Find where the given text appears and provide that cell's center as (X, Y) coordinate. 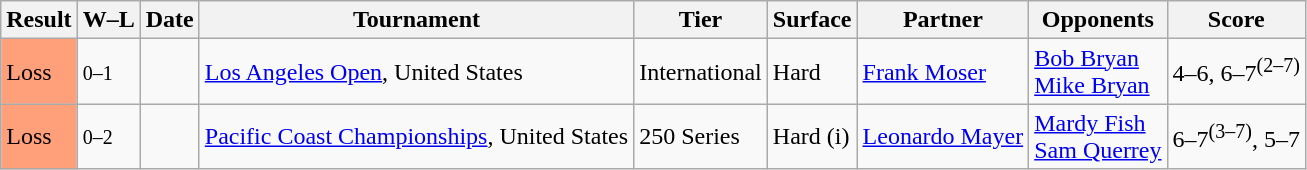
International (701, 72)
Hard (812, 72)
W–L (108, 20)
Tier (701, 20)
Bob Bryan Mike Bryan (1098, 72)
Tournament (416, 20)
Leonardo Mayer (943, 136)
Mardy Fish Sam Querrey (1098, 136)
Hard (i) (812, 136)
Pacific Coast Championships, United States (416, 136)
Frank Moser (943, 72)
Date (170, 20)
0–2 (108, 136)
0–1 (108, 72)
Surface (812, 20)
4–6, 6–7(2–7) (1236, 72)
Los Angeles Open, United States (416, 72)
250 Series (701, 136)
Score (1236, 20)
Partner (943, 20)
Opponents (1098, 20)
6–7(3–7), 5–7 (1236, 136)
Result (39, 20)
